Return (x, y) of the center of cell containing provided text 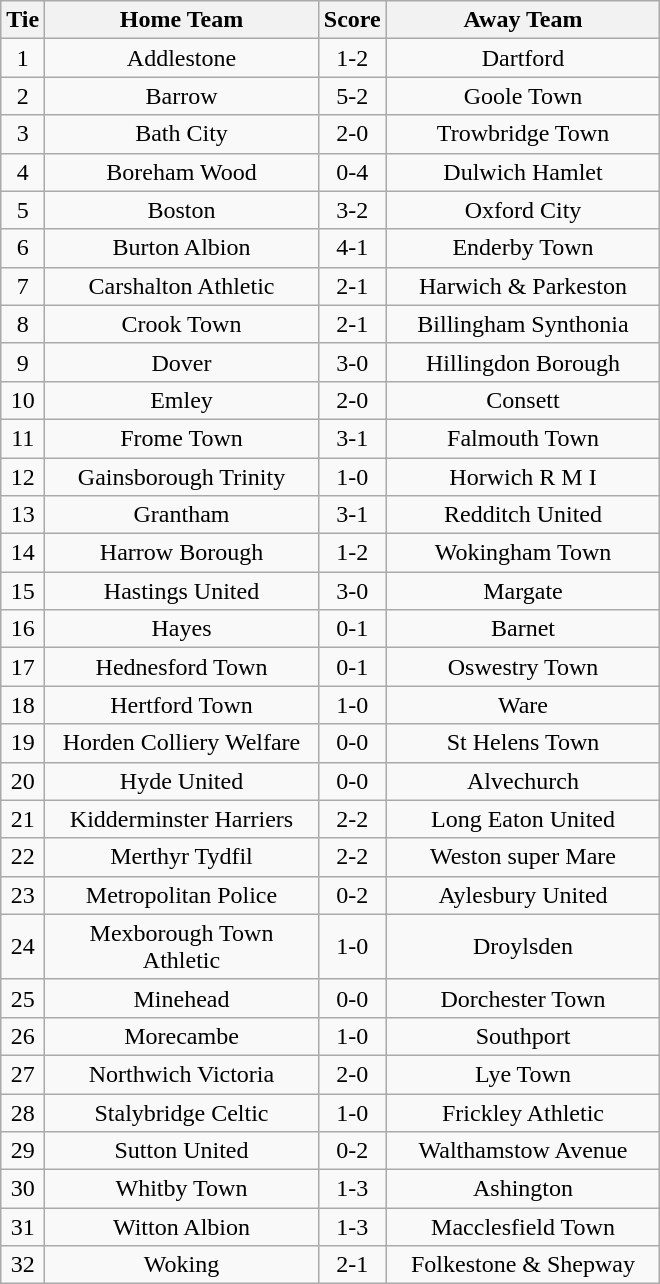
Barrow (182, 96)
0-4 (352, 172)
Hillingdon Borough (523, 362)
Folkestone & Shepway (523, 1265)
7 (23, 286)
32 (23, 1265)
Dorchester Town (523, 998)
Oswestry Town (523, 667)
19 (23, 743)
Burton Albion (182, 248)
Merthyr Tydfil (182, 857)
Carshalton Athletic (182, 286)
Woking (182, 1265)
24 (23, 946)
Stalybridge Celtic (182, 1113)
4 (23, 172)
Emley (182, 400)
Margate (523, 591)
20 (23, 781)
13 (23, 515)
Frome Town (182, 438)
Goole Town (523, 96)
17 (23, 667)
Frickley Athletic (523, 1113)
30 (23, 1189)
Horden Colliery Welfare (182, 743)
Barnet (523, 629)
Tie (23, 20)
31 (23, 1227)
Home Team (182, 20)
Whitby Town (182, 1189)
10 (23, 400)
Walthamstow Avenue (523, 1151)
Redditch United (523, 515)
Hertford Town (182, 705)
Ashington (523, 1189)
Score (352, 20)
Falmouth Town (523, 438)
Addlestone (182, 58)
Hayes (182, 629)
5-2 (352, 96)
27 (23, 1074)
Lye Town (523, 1074)
Wokingham Town (523, 553)
2 (23, 96)
15 (23, 591)
Droylsden (523, 946)
Hednesford Town (182, 667)
Trowbridge Town (523, 134)
3-2 (352, 210)
25 (23, 998)
16 (23, 629)
Northwich Victoria (182, 1074)
23 (23, 895)
3 (23, 134)
22 (23, 857)
Boston (182, 210)
12 (23, 477)
Consett (523, 400)
Mexborough Town Athletic (182, 946)
Alvechurch (523, 781)
Metropolitan Police (182, 895)
6 (23, 248)
Boreham Wood (182, 172)
Dulwich Hamlet (523, 172)
8 (23, 324)
11 (23, 438)
4-1 (352, 248)
14 (23, 553)
18 (23, 705)
5 (23, 210)
26 (23, 1036)
9 (23, 362)
Macclesfield Town (523, 1227)
Oxford City (523, 210)
Harrow Borough (182, 553)
Dover (182, 362)
29 (23, 1151)
Sutton United (182, 1151)
1 (23, 58)
Enderby Town (523, 248)
Gainsborough Trinity (182, 477)
Away Team (523, 20)
Ware (523, 705)
Minehead (182, 998)
28 (23, 1113)
Billingham Synthonia (523, 324)
21 (23, 819)
Weston super Mare (523, 857)
Horwich R M I (523, 477)
St Helens Town (523, 743)
Morecambe (182, 1036)
Bath City (182, 134)
Grantham (182, 515)
Hastings United (182, 591)
Crook Town (182, 324)
Dartford (523, 58)
Witton Albion (182, 1227)
Long Eaton United (523, 819)
Kidderminster Harriers (182, 819)
Southport (523, 1036)
Hyde United (182, 781)
Harwich & Parkeston (523, 286)
Aylesbury United (523, 895)
